Scan for the cell matching the given text and deliver its [x, y] coordinate at center. 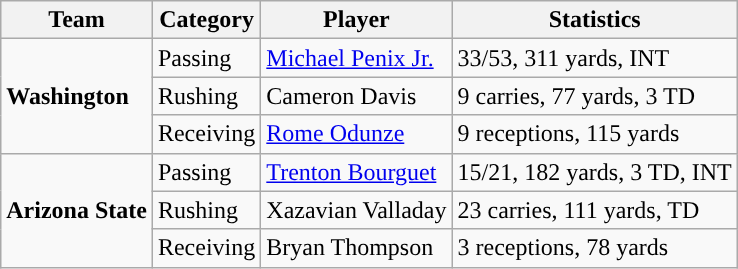
33/53, 311 yards, INT [594, 58]
15/21, 182 yards, 3 TD, INT [594, 172]
23 carries, 111 yards, TD [594, 210]
Statistics [594, 20]
Michael Penix Jr. [356, 58]
Cameron Davis [356, 96]
9 receptions, 115 yards [594, 134]
9 carries, 77 yards, 3 TD [594, 96]
Team [77, 20]
Trenton Bourguet [356, 172]
Bryan Thompson [356, 248]
3 receptions, 78 yards [594, 248]
Arizona State [77, 210]
Washington [77, 96]
Category [206, 20]
Xazavian Valladay [356, 210]
Rome Odunze [356, 134]
Player [356, 20]
